Output the (X, Y) coordinate of the center of the cell containing the given text.  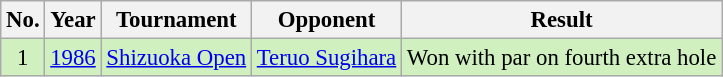
Shizuoka Open (176, 58)
1986 (73, 58)
Teruo Sugihara (326, 58)
Opponent (326, 20)
Won with par on fourth extra hole (562, 58)
Result (562, 20)
Tournament (176, 20)
No. (23, 20)
1 (23, 58)
Year (73, 20)
